Provide the (x, y) coordinate of the cell's center where the given text is located.  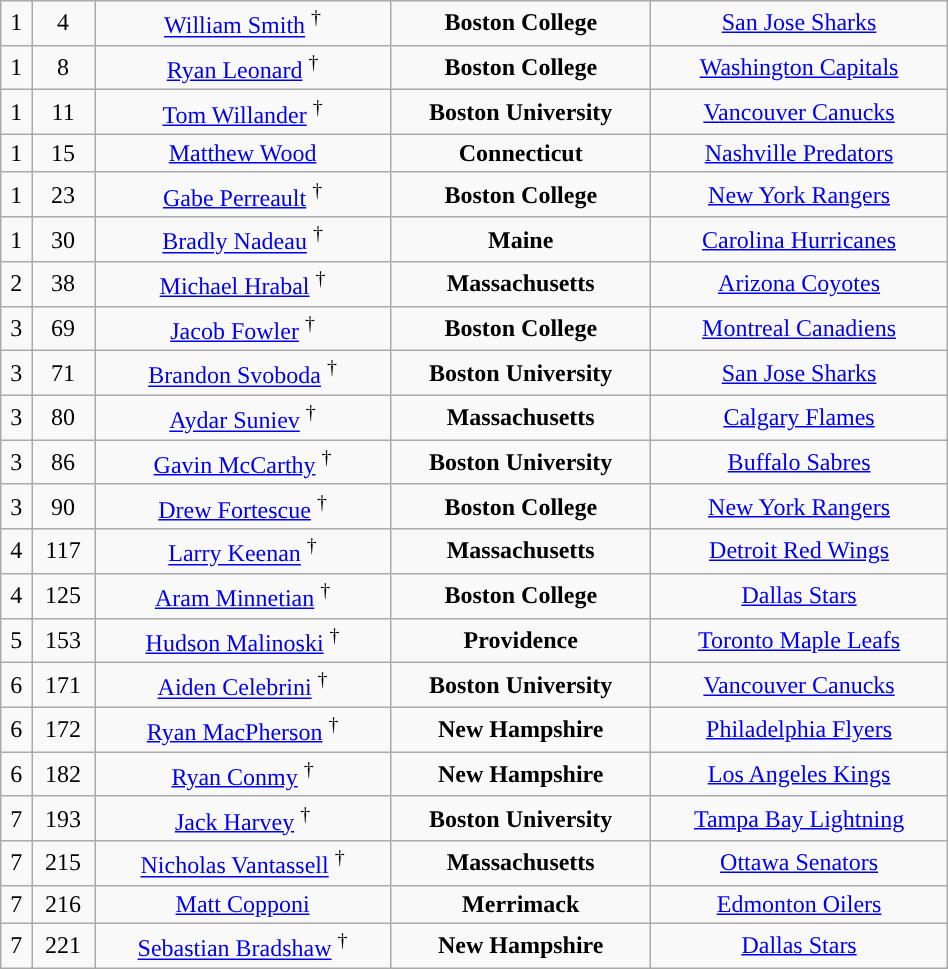
Connecticut (521, 153)
125 (64, 596)
Detroit Red Wings (799, 552)
Montreal Canadiens (799, 328)
Ryan MacPherson † (243, 730)
Ryan Conmy † (243, 774)
117 (64, 552)
221 (64, 946)
38 (64, 284)
80 (64, 418)
86 (64, 462)
Philadelphia Flyers (799, 730)
Tom Willander † (243, 112)
69 (64, 328)
Nashville Predators (799, 153)
Gabe Perreault † (243, 194)
Maine (521, 240)
Los Angeles Kings (799, 774)
Tampa Bay Lightning (799, 818)
Aram Minnetian † (243, 596)
William Smith † (243, 24)
Jacob Fowler † (243, 328)
182 (64, 774)
Providence (521, 640)
Matthew Wood (243, 153)
30 (64, 240)
Larry Keenan † (243, 552)
Bradly Nadeau † (243, 240)
Calgary Flames (799, 418)
Buffalo Sabres (799, 462)
71 (64, 374)
Washington Capitals (799, 68)
216 (64, 904)
Gavin McCarthy † (243, 462)
153 (64, 640)
8 (64, 68)
11 (64, 112)
Ryan Leonard † (243, 68)
Aiden Celebrini † (243, 686)
171 (64, 686)
Carolina Hurricanes (799, 240)
Brandon Svoboda † (243, 374)
215 (64, 864)
Toronto Maple Leafs (799, 640)
Drew Fortescue † (243, 506)
Arizona Coyotes (799, 284)
2 (16, 284)
15 (64, 153)
193 (64, 818)
Ottawa Senators (799, 864)
Jack Harvey † (243, 818)
23 (64, 194)
90 (64, 506)
Michael Hrabal † (243, 284)
5 (16, 640)
172 (64, 730)
Nicholas Vantassell † (243, 864)
Aydar Suniev † (243, 418)
Sebastian Bradshaw † (243, 946)
Hudson Malinoski † (243, 640)
Edmonton Oilers (799, 904)
Matt Copponi (243, 904)
Merrimack (521, 904)
